Detect which cell encompasses the target text, then output its [x, y] center coordinate. 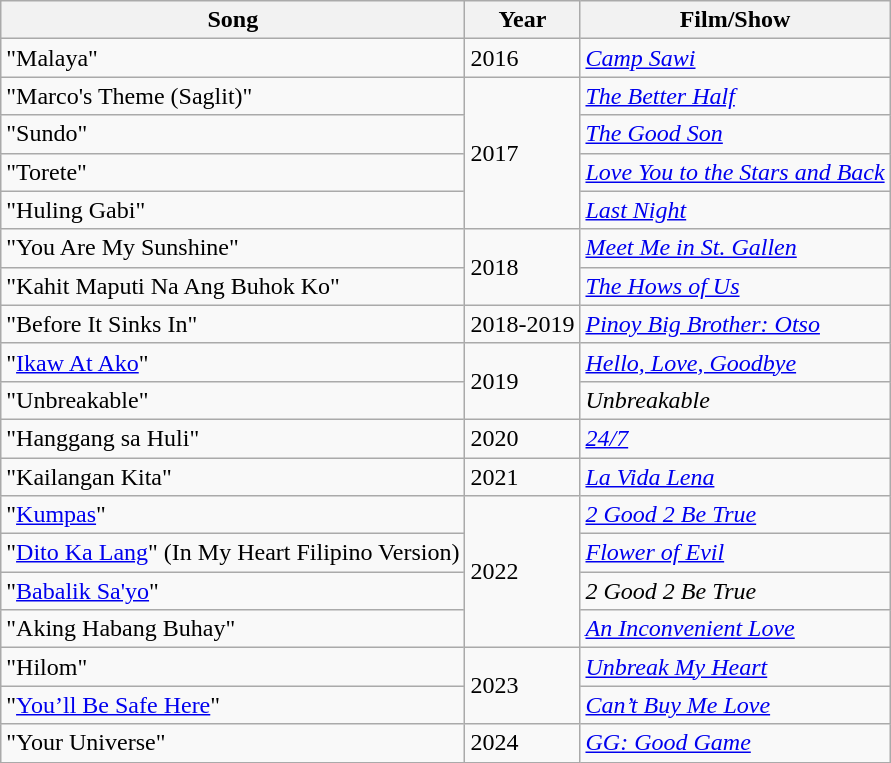
"Huling Gabi" [233, 210]
2023 [522, 686]
Pinoy Big Brother: Otso [735, 324]
Meet Me in St. Gallen [735, 248]
"Ikaw At Ako" [233, 362]
"You Are My Sunshine" [233, 248]
An Inconvenient Love [735, 629]
"Kahit Maputi Na Ang Buhok Ko" [233, 286]
Film/Show [735, 20]
Can’t Buy Me Love [735, 705]
"Your Universe" [233, 743]
2024 [522, 743]
The Better Half [735, 96]
"Kumpas" [233, 515]
Unbreakable [735, 400]
24/7 [735, 438]
2022 [522, 572]
Flower of Evil [735, 553]
"Sundo" [233, 134]
Song [233, 20]
The Good Son [735, 134]
2018-2019 [522, 324]
Last Night [735, 210]
2020 [522, 438]
"Before It Sinks In" [233, 324]
2021 [522, 477]
La Vida Lena [735, 477]
GG: Good Game [735, 743]
Hello, Love, Goodbye [735, 362]
2018 [522, 267]
"Unbreakable" [233, 400]
Camp Sawi [735, 58]
2016 [522, 58]
"Torete" [233, 172]
"Malaya" [233, 58]
2017 [522, 153]
"Babalik Sa'yo" [233, 591]
"Marco's Theme (Saglit)" [233, 96]
"Kailangan Kita" [233, 477]
Unbreak My Heart [735, 667]
"You’ll Be Safe Here" [233, 705]
"Hilom" [233, 667]
Love You to the Stars and Back [735, 172]
"Aking Habang Buhay" [233, 629]
"Dito Ka Lang" (In My Heart Filipino Version) [233, 553]
The Hows of Us [735, 286]
"Hanggang sa Huli" [233, 438]
Year [522, 20]
2019 [522, 381]
